Detect which cell encompasses the target text, then output its [X, Y] center coordinate. 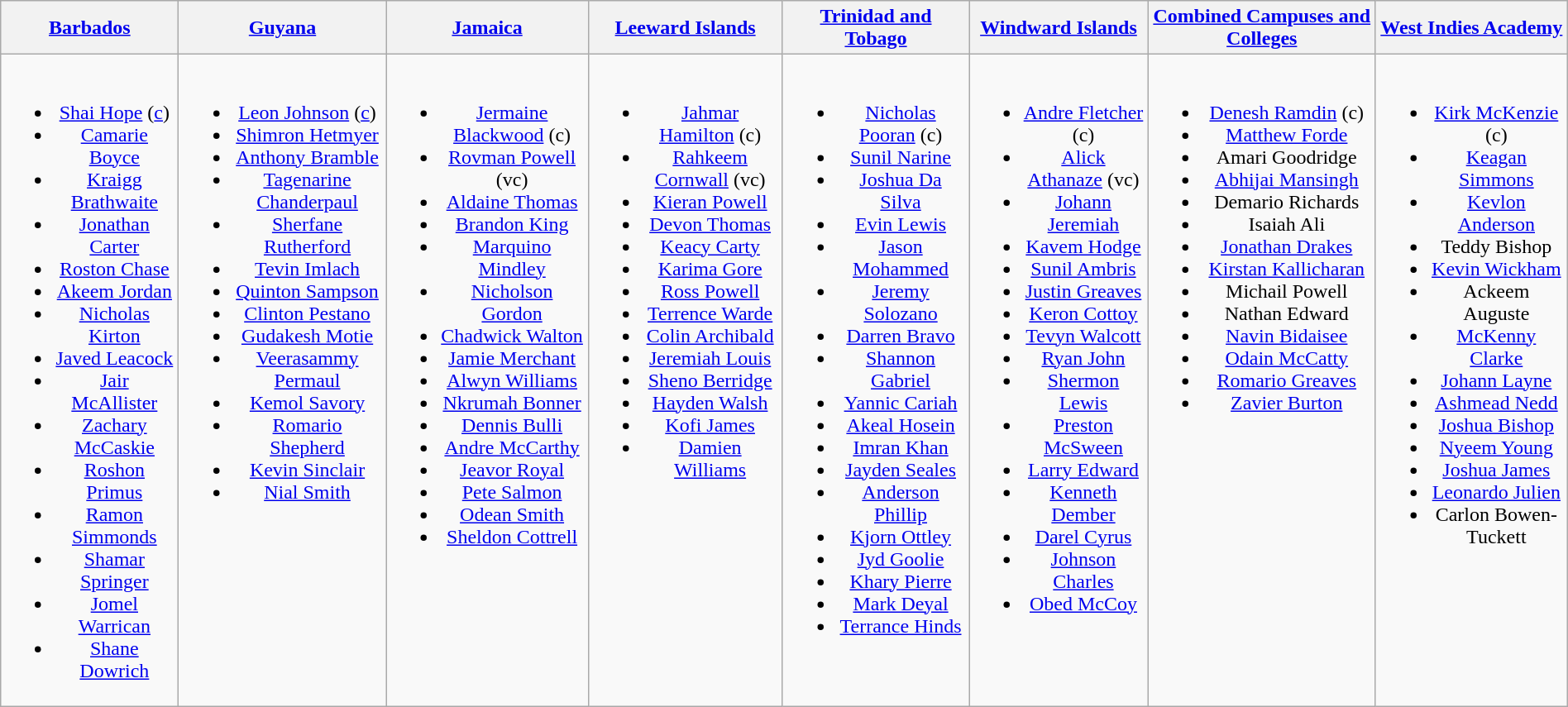
Leeward Islands [685, 28]
Jamaica [487, 28]
Trinidad and Tobago [876, 28]
Barbados [89, 28]
Combined Campuses and Colleges [1262, 28]
West Indies Academy [1471, 28]
Guyana [283, 28]
Windward Islands [1059, 28]
